Detect which cell encompasses the target text, then output its [x, y] center coordinate. 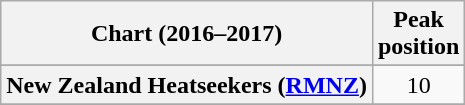
Chart (2016–2017) [187, 34]
Peak position [418, 34]
10 [418, 85]
New Zealand Heatseekers (RMNZ) [187, 85]
